Detect which cell encompasses the target text, then output its [x, y] center coordinate. 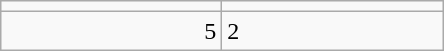
5 [112, 31]
2 [332, 31]
